Return (x, y) of the center of cell containing provided text 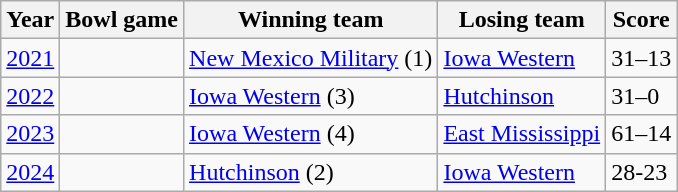
Winning team (311, 20)
61–14 (642, 134)
Iowa Western (3) (311, 96)
31–13 (642, 58)
2023 (30, 134)
31–0 (642, 96)
Hutchinson (2) (311, 172)
2022 (30, 96)
2021 (30, 58)
New Mexico Military (1) (311, 58)
Iowa Western (4) (311, 134)
28-23 (642, 172)
Losing team (522, 20)
Bowl game (122, 20)
East Mississippi (522, 134)
Score (642, 20)
2024 (30, 172)
Year (30, 20)
Hutchinson (522, 96)
